Provide the [x, y] coordinate of the cell's center where the given text is located.  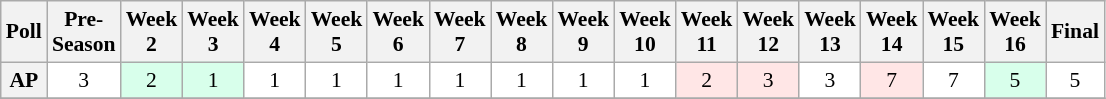
AP [24, 80]
Week7 [460, 32]
Week4 [275, 32]
Week6 [398, 32]
Week12 [768, 32]
Week11 [707, 32]
Week9 [583, 32]
Week8 [522, 32]
Week13 [830, 32]
Pre-Season [84, 32]
Week15 [953, 32]
Week14 [892, 32]
Week5 [337, 32]
Week10 [645, 32]
Week3 [213, 32]
Final [1075, 32]
Week16 [1015, 32]
Poll [24, 32]
Week2 [152, 32]
